Extract the [X, Y] coordinate from the center of the cell holding the provided text.  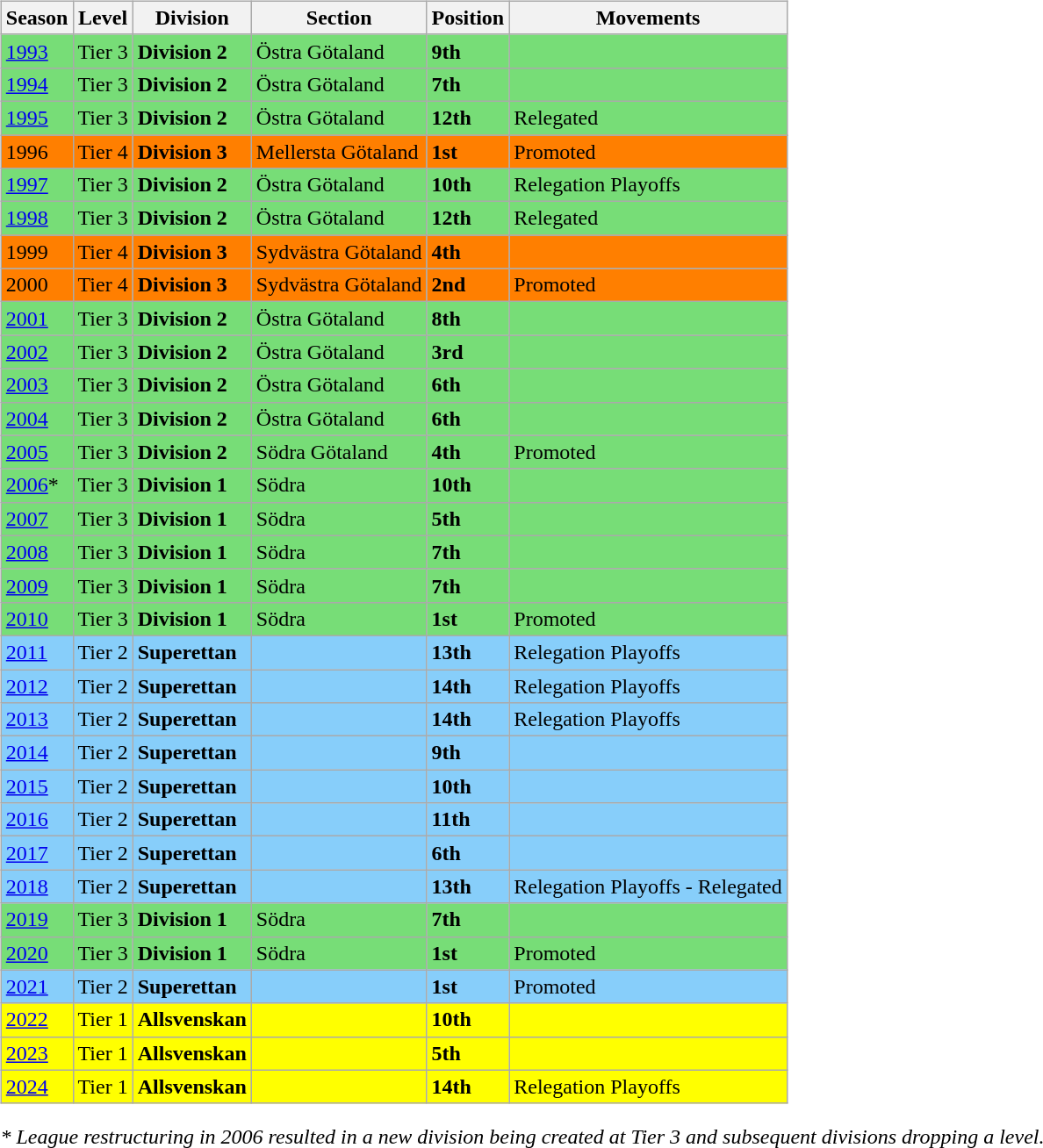
2005 [37, 452]
2000 [37, 285]
Mellersta Götaland [339, 152]
2001 [37, 319]
2007 [37, 519]
2019 [37, 920]
Season [37, 18]
8th [468, 319]
Movements [648, 18]
1996 [37, 152]
2015 [37, 786]
Position [468, 18]
2024 [37, 1087]
2023 [37, 1053]
2nd [468, 285]
2012 [37, 685]
1994 [37, 84]
1995 [37, 118]
2006* [37, 485]
1999 [37, 252]
2010 [37, 619]
Relegation Playoffs - Relegated [648, 886]
2009 [37, 585]
2020 [37, 953]
1993 [37, 51]
2004 [37, 419]
2011 [37, 652]
1998 [37, 219]
11th [468, 820]
3rd [468, 352]
Division [191, 18]
2003 [37, 385]
Södra Götaland [339, 452]
2008 [37, 552]
2013 [37, 720]
2002 [37, 352]
2014 [37, 753]
2017 [37, 853]
1997 [37, 185]
2016 [37, 820]
Section [339, 18]
Level [103, 18]
2021 [37, 987]
2022 [37, 1020]
2018 [37, 886]
